Find where the given text appears and provide that cell's center as [X, Y] coordinate. 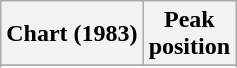
Chart (1983) [72, 34]
Peakposition [189, 34]
